Detect which cell encompasses the target text, then output its [X, Y] center coordinate. 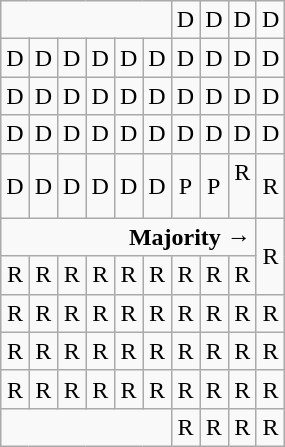
Majority → [129, 237]
